Return the [X, Y] coordinate for the center point of the cell that contains the specified text.  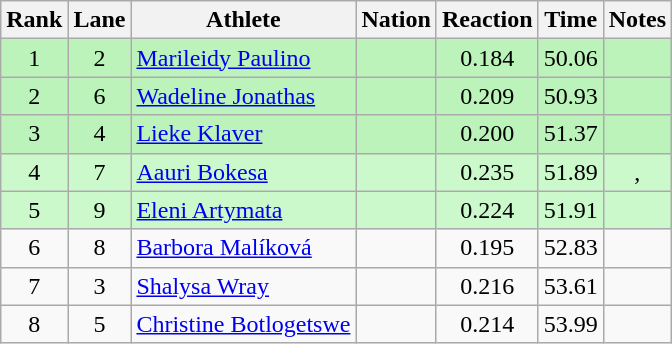
53.61 [570, 286]
0.235 [487, 172]
Marileidy Paulino [244, 58]
Reaction [487, 20]
Rank [34, 20]
0.224 [487, 210]
0.184 [487, 58]
Notes [637, 20]
Eleni Artymata [244, 210]
50.06 [570, 58]
Athlete [244, 20]
Lane [100, 20]
Nation [396, 20]
0.214 [487, 324]
52.83 [570, 248]
Shalysa Wray [244, 286]
51.89 [570, 172]
Time [570, 20]
Christine Botlogetswe [244, 324]
, [637, 172]
51.91 [570, 210]
1 [34, 58]
Wadeline Jonathas [244, 96]
0.200 [487, 134]
Barbora Malíková [244, 248]
0.209 [487, 96]
Lieke Klaver [244, 134]
0.195 [487, 248]
51.37 [570, 134]
0.216 [487, 286]
53.99 [570, 324]
50.93 [570, 96]
Aauri Bokesa [244, 172]
9 [100, 210]
